From the cell containing the given text, extract its center point as [X, Y] coordinate. 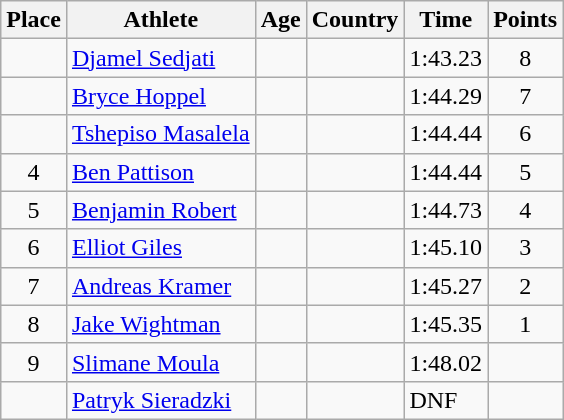
Ben Pattison [160, 172]
1:45.27 [446, 286]
1 [526, 324]
Bryce Hoppel [160, 96]
1:48.02 [446, 362]
Athlete [160, 20]
DNF [446, 400]
Slimane Moula [160, 362]
1:45.10 [446, 248]
Place [34, 20]
Tshepiso Masalela [160, 134]
Points [526, 20]
1:45.35 [446, 324]
Country [355, 20]
Time [446, 20]
1:44.73 [446, 210]
2 [526, 286]
Age [280, 20]
3 [526, 248]
Benjamin Robert [160, 210]
Patryk Sieradzki [160, 400]
1:43.23 [446, 58]
9 [34, 362]
Elliot Giles [160, 248]
Andreas Kramer [160, 286]
1:44.29 [446, 96]
Jake Wightman [160, 324]
Djamel Sedjati [160, 58]
